Output the [X, Y] coordinate of the center of the cell containing the given text.  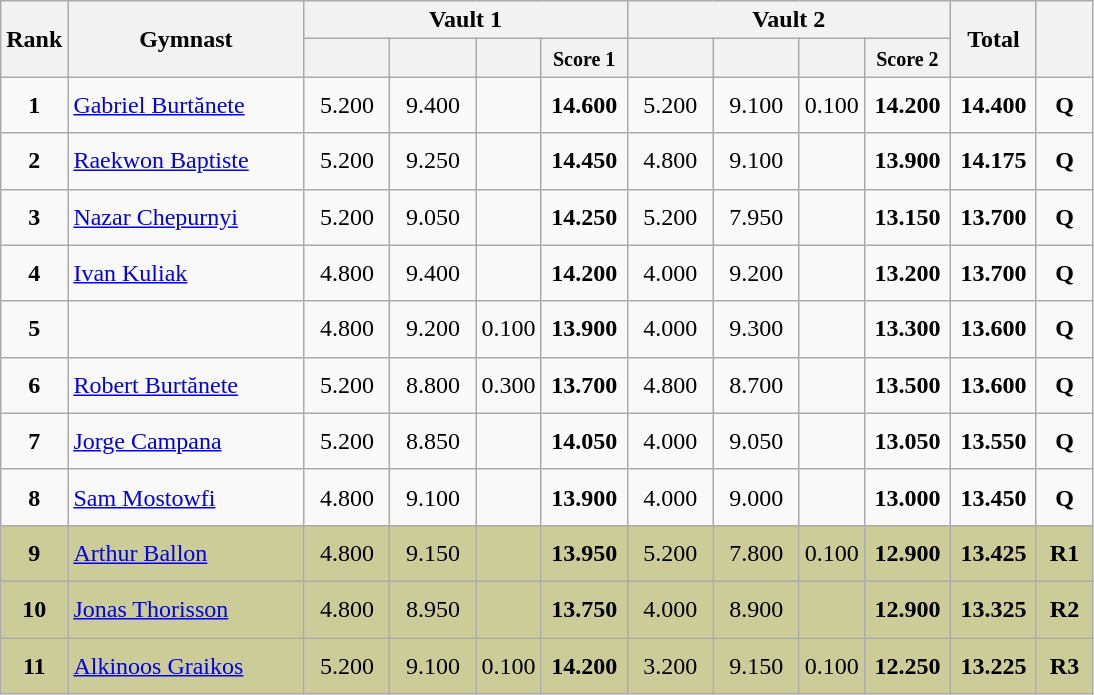
13.050 [907, 441]
8.900 [756, 609]
13.550 [993, 441]
8.800 [433, 385]
Total [993, 39]
3.200 [670, 666]
8.950 [433, 609]
Raekwon Baptiste [186, 161]
2 [34, 161]
7 [34, 441]
14.175 [993, 161]
1 [34, 105]
9 [34, 553]
14.600 [584, 105]
13.325 [993, 609]
13.000 [907, 497]
5 [34, 329]
R1 [1064, 553]
8.850 [433, 441]
13.425 [993, 553]
13.200 [907, 273]
7.800 [756, 553]
Gymnast [186, 39]
Nazar Chepurnyi [186, 217]
9.300 [756, 329]
14.450 [584, 161]
14.400 [993, 105]
13.225 [993, 666]
9.250 [433, 161]
11 [34, 666]
Ivan Kuliak [186, 273]
Jonas Thorisson [186, 609]
14.050 [584, 441]
Vault 2 [788, 20]
Alkinoos Graikos [186, 666]
0.300 [508, 385]
9.000 [756, 497]
Sam Mostowfi [186, 497]
13.950 [584, 553]
Jorge Campana [186, 441]
Score 2 [907, 58]
10 [34, 609]
13.450 [993, 497]
Rank [34, 39]
Gabriel Burtănete [186, 105]
7.950 [756, 217]
8 [34, 497]
Arthur Ballon [186, 553]
R3 [1064, 666]
R2 [1064, 609]
13.150 [907, 217]
4 [34, 273]
Score 1 [584, 58]
14.250 [584, 217]
Vault 1 [466, 20]
6 [34, 385]
13.750 [584, 609]
13.300 [907, 329]
12.250 [907, 666]
13.500 [907, 385]
8.700 [756, 385]
3 [34, 217]
Robert Burtănete [186, 385]
